Locate the cell with the specified text and output its (x, y) center coordinate. 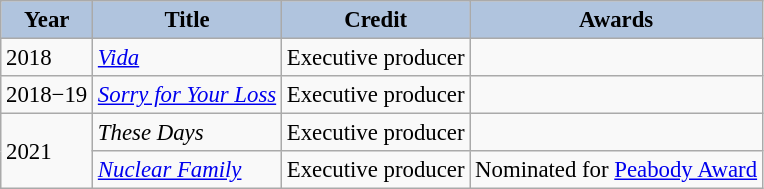
Awards (616, 20)
Vida (188, 58)
Credit (375, 20)
Nuclear Family (188, 170)
These Days (188, 133)
2018−19 (47, 95)
Title (188, 20)
Nominated for Peabody Award (616, 170)
Sorry for Your Loss (188, 95)
2021 (47, 152)
2018 (47, 58)
Year (47, 20)
